Find where the given text appears and provide that cell's center as [X, Y] coordinate. 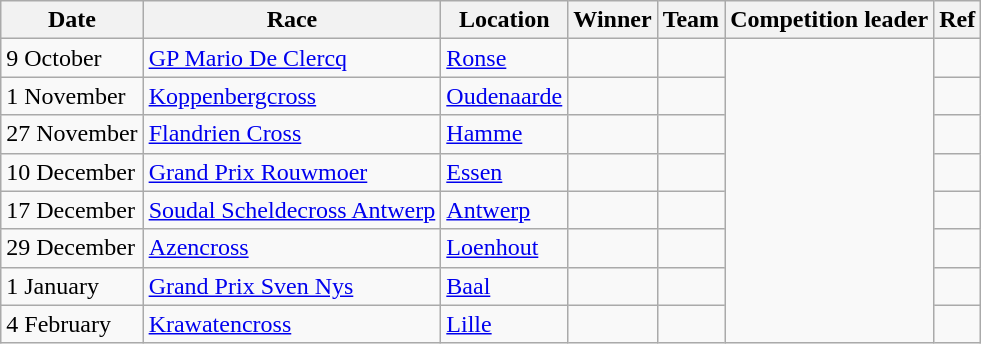
Ref [958, 20]
Grand Prix Sven Nys [292, 286]
10 December [72, 172]
Date [72, 20]
Ronse [504, 58]
Koppenbergcross [292, 96]
17 December [72, 210]
Krawatencross [292, 324]
Loenhout [504, 248]
1 November [72, 96]
Oudenaarde [504, 96]
4 February [72, 324]
Essen [504, 172]
Grand Prix Rouwmoer [292, 172]
27 November [72, 134]
Baal [504, 286]
Location [504, 20]
GP Mario De Clercq [292, 58]
Lille [504, 324]
Antwerp [504, 210]
Winner [612, 20]
Flandrien Cross [292, 134]
9 October [72, 58]
29 December [72, 248]
Azencross [292, 248]
Race [292, 20]
Team [691, 20]
1 January [72, 286]
Soudal Scheldecross Antwerp [292, 210]
Competition leader [830, 20]
Hamme [504, 134]
